Scan for the cell matching the given text and deliver its [x, y] coordinate at center. 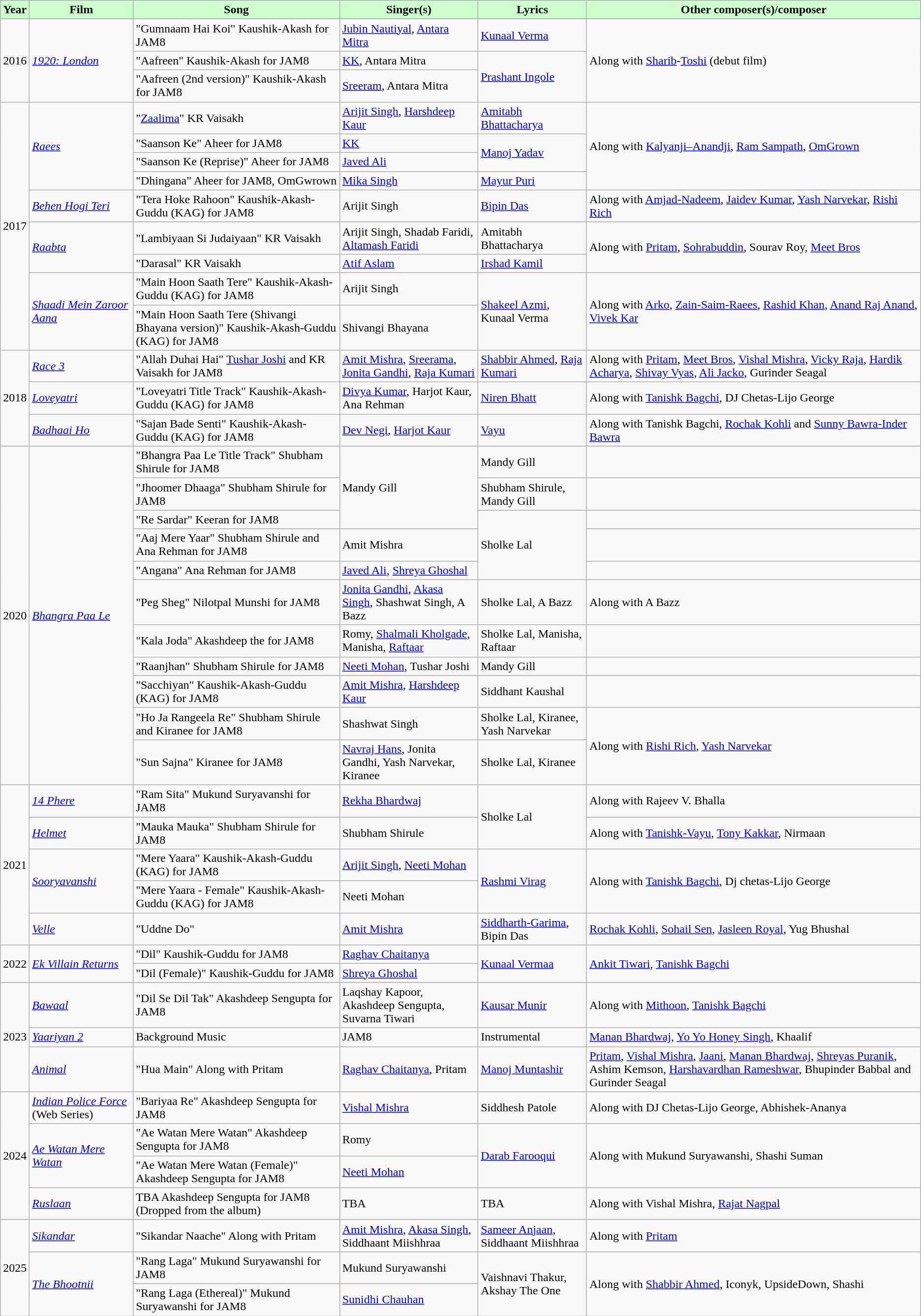
Singer(s) [408, 10]
Sunidhi Chauhan [408, 1300]
"Peg Sheg" Nilotpal Munshi for JAM8 [237, 602]
Indian Police Force (Web Series) [82, 1108]
2020 [15, 616]
Along with Kalyanji–Anandji, Ram Sampath, OmGrown [754, 146]
Romy [408, 1139]
Bipin Das [532, 206]
Shubham Shirule [408, 832]
Ek Villain Returns [82, 964]
Sholke Lal, Kiranee, Yash Narvekar [532, 723]
Vayu [532, 430]
Raghav Chaitanya, Pritam [408, 1069]
Amit Mishra, Akasa Singh, Siddhaant Miishhraa [408, 1236]
Jonita Gandhi, Akasa Singh, Shashwat Singh, A Bazz [408, 602]
"Dil Se Dil Tak" Akashdeep Sengupta for JAM8 [237, 1005]
Siddharth-Garima, Bipin Das [532, 929]
Mukund Suryawanshi [408, 1267]
Raabta [82, 247]
"Aaj Mere Yaar" Shubham Shirule and Ana Rehman for JAM8 [237, 545]
Romy, Shalmali Kholgade, Manisha, Raftaar [408, 641]
14 Phere [82, 801]
"Main Hoon Saath Tere (Shivangi Bhayana version)" Kaushik-Akash-Guddu (KAG) for JAM8 [237, 328]
Ankit Tiwari, Tanishk Bagchi [754, 964]
Vaishnavi Thakur, Akshay The One [532, 1284]
"Aafreen (2nd version)" Kaushik-Akash for JAM8 [237, 86]
"Darasal" KR Vaisakh [237, 263]
KK, Antara Mitra [408, 61]
"Mauka Mauka" Shubham Shirule for JAM8 [237, 832]
Arijit Singh, Neeti Mohan [408, 865]
Badhaai Ho [82, 430]
"Re Sardar" Keeran for JAM8 [237, 520]
Race 3 [82, 366]
"Raanjhan" Shubham Shirule for JAM8 [237, 666]
Along with Pritam, Sohrabuddin, Sourav Roy, Meet Bros [754, 247]
2024 [15, 1156]
2021 [15, 865]
"Ram Sita" Mukund Suryavanshi for JAM8 [237, 801]
Behen Hogi Teri [82, 206]
Along with Sharib-Toshi (debut film) [754, 61]
Siddhesh Patole [532, 1108]
Along with Pritam, Meet Bros, Vishal Mishra, Vicky Raja, Hardik Acharya, Shivay Vyas, Ali Jacko, Gurinder Seagal [754, 366]
"Tera Hoke Rahoon" Kaushik-Akash-Guddu (KAG) for JAM8 [237, 206]
Neeti Mohan, Tushar Joshi [408, 666]
Kunaal Verma [532, 35]
"Saanson Ke (Reprise)" Aheer for JAM8 [237, 162]
Ae Watan Mere Watan [82, 1156]
"Ae Watan Mere Watan" Akashdeep Sengupta for JAM8 [237, 1139]
Sholke Lal, Kiranee [532, 762]
Shreya Ghoshal [408, 973]
Amit Mishra, Sreerama, Jonita Gandhi, Raja Kumari [408, 366]
Jubin Nautiyal, Antara Mitra [408, 35]
"Bariyaa Re" Akashdeep Sengupta for JAM8 [237, 1108]
Velle [82, 929]
Rashmi Virag [532, 881]
Along with Tanishk-Vayu, Tony Kakkar, Nirmaan [754, 832]
Along with DJ Chetas-Lijo George, Abhishek-Ananya [754, 1108]
2018 [15, 398]
Along with Tanishk Bagchi, Rochak Kohli and Sunny Bawra-Inder Bawra [754, 430]
Raghav Chaitanya [408, 954]
Javed Ali, Shreya Ghoshal [408, 570]
Shashwat Singh [408, 723]
2025 [15, 1267]
Along with Tanishk Bagchi, Dj chetas-Lijo George [754, 881]
Irshad Kamil [532, 263]
Along with Amjad-Nadeem, Jaidev Kumar, Yash Narvekar, Rishi Rich [754, 206]
Along with Arko, Zain-Saim-Raees, Rashid Khan, Anand Raj Anand, Vivek Kar [754, 311]
Song [237, 10]
"Saanson Ke" Aheer for JAM8 [237, 143]
2017 [15, 226]
"Dil (Female)" Kaushik-Guddu for JAM8 [237, 973]
"Gumnaam Hai Koi" Kaushik-Akash for JAM8 [237, 35]
Navraj Hans, Jonita Gandhi, Yash Narvekar, Kiranee [408, 762]
Atif Aslam [408, 263]
"Uddne Do" [237, 929]
"Ae Watan Mere Watan (Female)" Akashdeep Sengupta for JAM8 [237, 1172]
"Ho Ja Rangeela Re" Shubham Shirule and Kiranee for JAM8 [237, 723]
Vishal Mishra [408, 1108]
Shaadi Mein Zaroor Aana [82, 311]
Kausar Munir [532, 1005]
Manan Bhardwaj, Yo Yo Honey Singh, Khaalif [754, 1037]
Dev Negi, Harjot Kaur [408, 430]
Arijit Singh, Harshdeep Kaur [408, 118]
"Hua Main" Along with Pritam [237, 1069]
Along with Shabbir Ahmed, Iconyk, UpsideDown, Shashi [754, 1284]
"Kala Joda" Akashdeep the for JAM8 [237, 641]
Loveyatri [82, 398]
Bawaal [82, 1005]
Helmet [82, 832]
Darab Farooqui [532, 1156]
Along with Mukund Suryawanshi, Shashi Suman [754, 1156]
"Sun Sajna" Kiranee for JAM8 [237, 762]
Lyrics [532, 10]
Background Music [237, 1037]
Divya Kumar, Harjot Kaur, Ana Rehman [408, 398]
Shakeel Azmi, Kunaal Verma [532, 311]
Rekha Bhardwaj [408, 801]
Along with Mithoon, Tanishk Bagchi [754, 1005]
Raees [82, 146]
2022 [15, 964]
Year [15, 10]
Amit Mishra, Harshdeep Kaur [408, 692]
The Bhootnii [82, 1284]
"Rang Laga" Mukund Suryawanshi for JAM8 [237, 1267]
Ruslaan [82, 1203]
Mayur Puri [532, 181]
Arijit Singh, Shadab Faridi, Altamash Faridi [408, 238]
Animal [82, 1069]
Shabbir Ahmed, Raja Kumari [532, 366]
Sooryavanshi [82, 881]
"Allah Duhai Hai" Tushar Joshi and KR Vaisakh for JAM8 [237, 366]
"Sacchiyan" Kaushik-Akash-Guddu (KAG) for JAM8 [237, 692]
Siddhant Kaushal [532, 692]
"Aafreen" Kaushik-Akash for JAM8 [237, 61]
Javed Ali [408, 162]
JAM8 [408, 1037]
"Loveyatri Title Track" Kaushik-Akash-Guddu (KAG) for JAM8 [237, 398]
Along with Pritam [754, 1236]
"Rang Laga (Ethereal)" Mukund Suryawanshi for JAM8 [237, 1300]
Yaariyan 2 [82, 1037]
"Lambiyaan Si Judaiyaan" KR Vaisakh [237, 238]
"Zaalima" KR Vaisakh [237, 118]
Sholke Lal, Manisha, Raftaar [532, 641]
"Sajan Bade Senti" Kaushik-Akash-Guddu (KAG) for JAM8 [237, 430]
Niren Bhatt [532, 398]
Along with A Bazz [754, 602]
"Dhingana" Aheer for JAM8, OmGwrown [237, 181]
Pritam, Vishal Mishra, Jaani, Manan Bhardwaj, Shreyas Puranik, Ashim Kemson, Harshavardhan Rameshwar, Bhupinder Babbal and Gurinder Seagal [754, 1069]
Other composer(s)/composer [754, 10]
Shivangi Bhayana [408, 328]
Sreeram, Antara Mitra [408, 86]
Manoj Muntashir [532, 1069]
Along with Rajeev V. Bhalla [754, 801]
Laqshay Kapoor, Akashdeep Sengupta, Suvarna Tiwari [408, 1005]
2016 [15, 61]
Sameer Anjaan, Siddhaant Miishhraa [532, 1236]
2023 [15, 1037]
"Angana" Ana Rehman for JAM8 [237, 570]
"Dil" Kaushik-Guddu for JAM8 [237, 954]
Along with Tanishk Bagchi, DJ Chetas-Lijo George [754, 398]
Shubham Shirule, Mandy Gill [532, 494]
KK [408, 143]
Bhangra Paa Le [82, 616]
"Jhoomer Dhaaga" Shubham Shirule for JAM8 [237, 494]
"Sikandar Naache" Along with Pritam [237, 1236]
Mika Singh [408, 181]
Rochak Kohli, Sohail Sen, Jasleen Royal, Yug Bhushal [754, 929]
"Mere Yaara - Female" Kaushik-Akash-Guddu (KAG) for JAM8 [237, 897]
1920: London [82, 61]
Sikandar [82, 1236]
Along with Rishi Rich, Yash Narvekar [754, 746]
Kunaal Vermaa [532, 964]
Film [82, 10]
Along with Vishal Mishra, Rajat Nagpal [754, 1203]
"Bhangra Paa Le Title Track" Shubham Shirule for JAM8 [237, 462]
Manoj Yadav [532, 153]
Sholke Lal, A Bazz [532, 602]
"Main Hoon Saath Tere" Kaushik-Akash-Guddu (KAG) for JAM8 [237, 288]
"Mere Yaara" Kaushik-Akash-Guddu (KAG) for JAM8 [237, 865]
TBA Akashdeep Sengupta for JAM8 (Dropped from the album) [237, 1203]
Prashant Ingole [532, 77]
Instrumental [532, 1037]
